Extract the [X, Y] coordinate from the center of the cell holding the provided text.  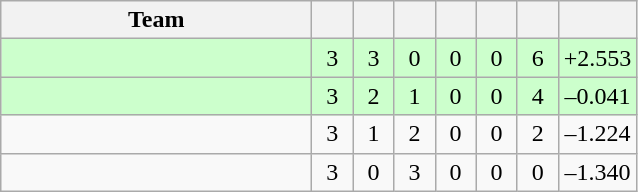
–1.224 [598, 134]
4 [538, 96]
–1.340 [598, 172]
–0.041 [598, 96]
6 [538, 58]
+2.553 [598, 58]
Team [156, 20]
